Extract the (x, y) coordinate from the center of the cell holding the provided text.  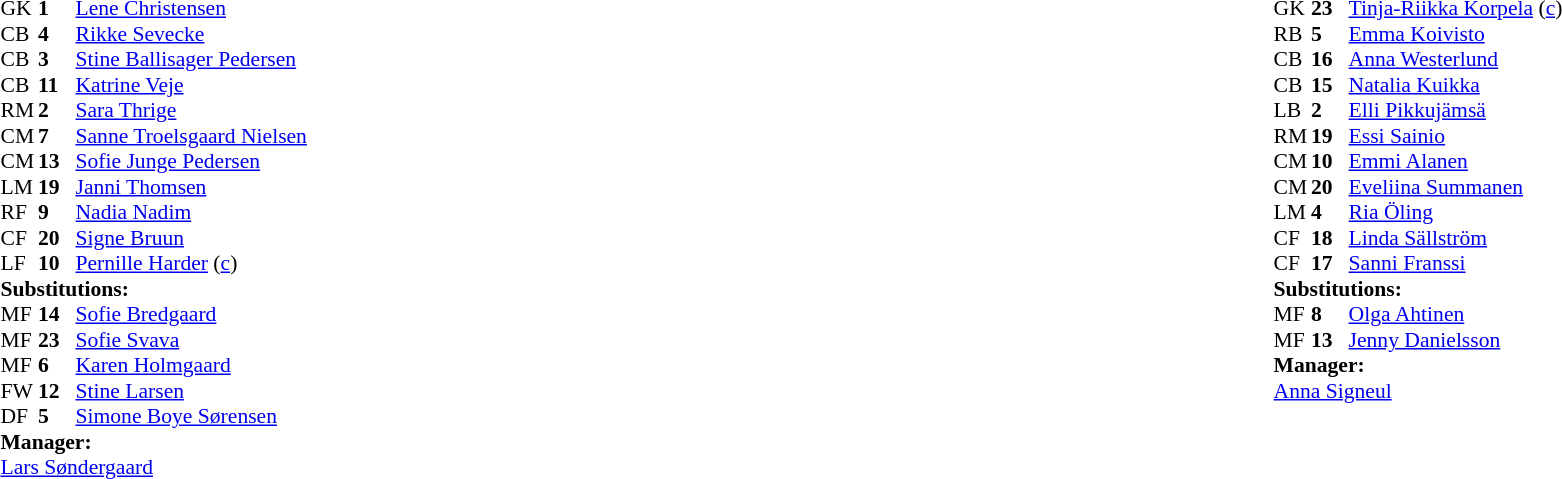
14 (57, 315)
Sofie Bredgaard (192, 315)
9 (57, 213)
16 (1330, 59)
FW (19, 391)
Manager: (153, 442)
RB (1293, 34)
Stine Ballisager Pedersen (192, 59)
Nadia Nadim (192, 213)
3 (57, 59)
Katrine Veje (192, 85)
Signe Bruun (192, 238)
Pernille Harder (c) (192, 263)
Rikke Sevecke (192, 34)
11 (57, 85)
23 (57, 340)
15 (1330, 85)
Karen Holmgaard (192, 365)
6 (57, 365)
8 (1330, 315)
Sara Thrige (192, 111)
12 (57, 391)
RF (19, 213)
Stine Larsen (192, 391)
Sanne Troelsgaard Nielsen (192, 136)
18 (1330, 238)
Simone Boye Sørensen (192, 417)
LB (1293, 111)
Substitutions: (153, 289)
Sofie Junge Pedersen (192, 161)
17 (1330, 263)
Sofie Svava (192, 340)
DF (19, 417)
LF (19, 263)
Janni Thomsen (192, 187)
7 (57, 136)
